Identify which cell holds the provided text, then report its (x, y) central coordinate. 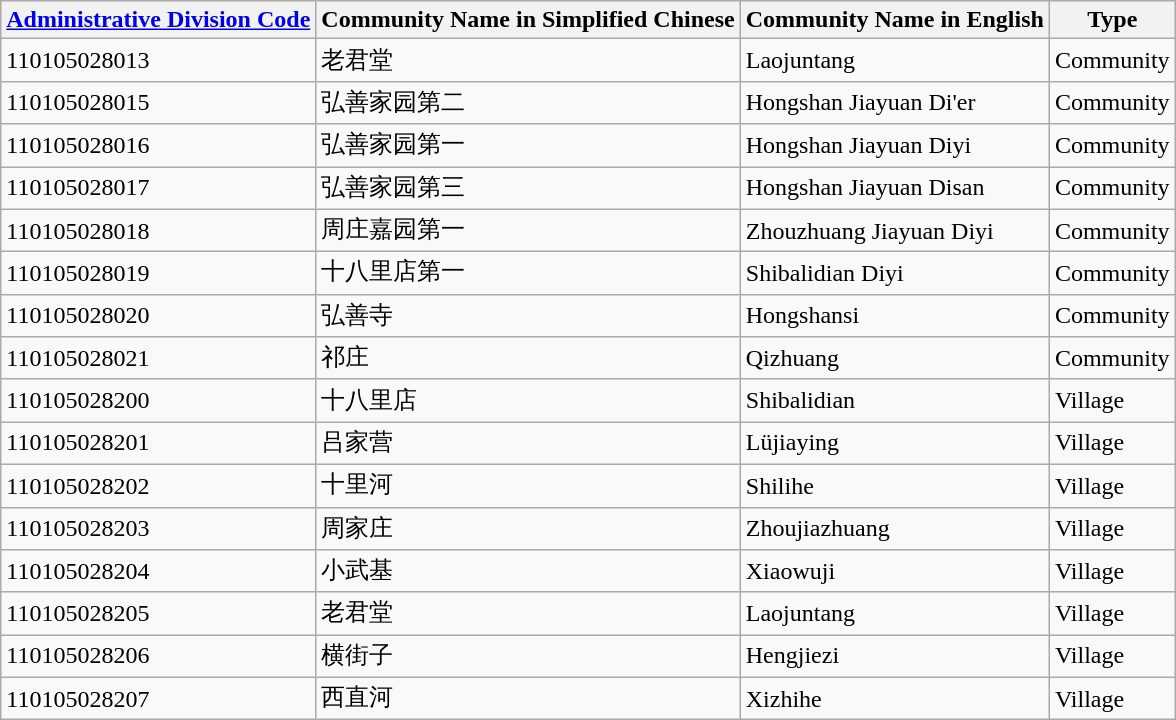
Lüjiaying (894, 444)
110105028201 (158, 444)
Hongshan Jiayuan Disan (894, 188)
吕家营 (528, 444)
西直河 (528, 698)
横街子 (528, 656)
Type (1112, 20)
小武基 (528, 572)
Administrative Division Code (158, 20)
110105028019 (158, 274)
十八里店 (528, 400)
110105028015 (158, 102)
Shibalidian (894, 400)
Qizhuang (894, 358)
Hongshansi (894, 316)
周家庄 (528, 528)
弘善家园第一 (528, 146)
弘善寺 (528, 316)
110105028203 (158, 528)
祁庄 (528, 358)
110105028200 (158, 400)
Zhouzhuang Jiayuan Diyi (894, 230)
十八里店第一 (528, 274)
110105028018 (158, 230)
110105028207 (158, 698)
110105028202 (158, 486)
Community Name in English (894, 20)
Hongshan Jiayuan Diyi (894, 146)
Hongshan Jiayuan Di'er (894, 102)
Community Name in Simplified Chinese (528, 20)
Xiaowuji (894, 572)
Shilihe (894, 486)
Zhoujiazhuang (894, 528)
110105028016 (158, 146)
弘善家园第三 (528, 188)
Shibalidian Diyi (894, 274)
周庄嘉园第一 (528, 230)
Hengjiezi (894, 656)
110105028205 (158, 614)
110105028017 (158, 188)
110105028021 (158, 358)
110105028013 (158, 60)
110105028020 (158, 316)
Xizhihe (894, 698)
110105028204 (158, 572)
十里河 (528, 486)
弘善家园第二 (528, 102)
110105028206 (158, 656)
